Identify which cell holds the provided text, then report its (X, Y) central coordinate. 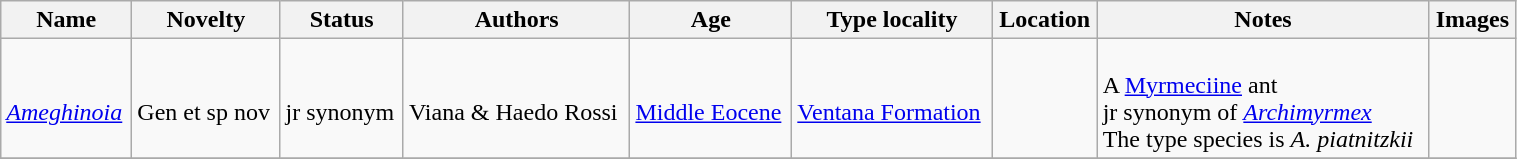
Authors (516, 20)
Viana & Haedo Rossi (516, 98)
Middle Eocene (711, 98)
Ventana Formation (892, 98)
Novelty (206, 20)
Age (711, 20)
A Myrmeciine ant jr synonym of Archimyrmex The type species is A. piatnitzkii (1263, 98)
Type locality (892, 20)
Name (66, 20)
Notes (1263, 20)
Images (1472, 20)
Ameghinoia (66, 98)
Gen et sp nov (206, 98)
Location (1044, 20)
Status (342, 20)
jr synonym (342, 98)
